Provide the (x, y) coordinate of the cell's center where the given text is located.  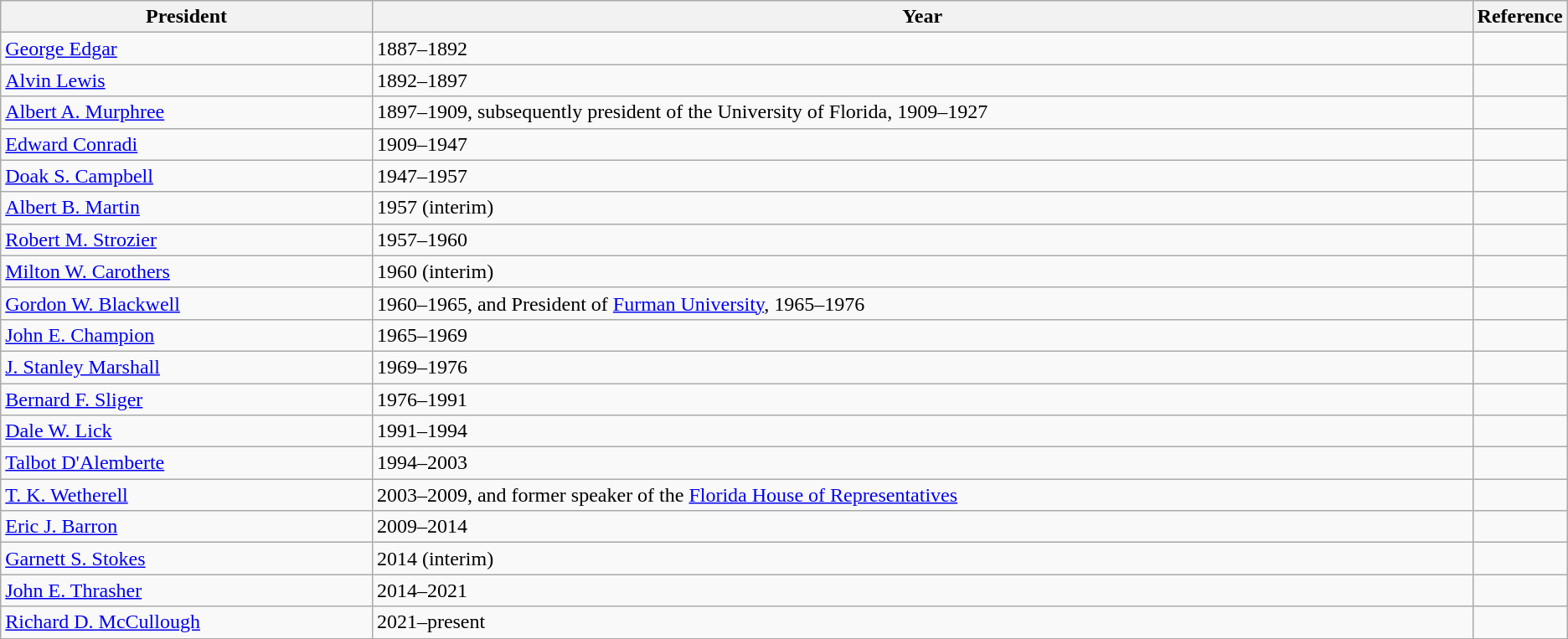
1965–1969 (922, 335)
2014–2021 (922, 590)
Talbot D'Alemberte (187, 463)
John E. Thrasher (187, 590)
1991–1994 (922, 431)
Alvin Lewis (187, 80)
John E. Champion (187, 335)
Albert B. Martin (187, 208)
1976–1991 (922, 399)
Bernard F. Sliger (187, 399)
1897–1909, subsequently president of the University of Florida, 1909–1927 (922, 112)
1957–1960 (922, 240)
Richard D. McCullough (187, 622)
Reference (1519, 17)
1892–1897 (922, 80)
Dale W. Lick (187, 431)
Edward Conradi (187, 144)
1887–1892 (922, 49)
1957 (interim) (922, 208)
Gordon W. Blackwell (187, 303)
2021–present (922, 622)
J. Stanley Marshall (187, 367)
Milton W. Carothers (187, 271)
Eric J. Barron (187, 527)
George Edgar (187, 49)
Year (922, 17)
Albert A. Murphree (187, 112)
2003–2009, and former speaker of the Florida House of Representatives (922, 495)
2009–2014 (922, 527)
Robert M. Strozier (187, 240)
1960 (interim) (922, 271)
1909–1947 (922, 144)
2014 (interim) (922, 559)
1960–1965, and President of Furman University, 1965–1976 (922, 303)
Garnett S. Stokes (187, 559)
1969–1976 (922, 367)
Doak S. Campbell (187, 176)
1947–1957 (922, 176)
T. K. Wetherell (187, 495)
1994–2003 (922, 463)
President (187, 17)
